Return the (X, Y) coordinate for the center point of the cell that contains the specified text.  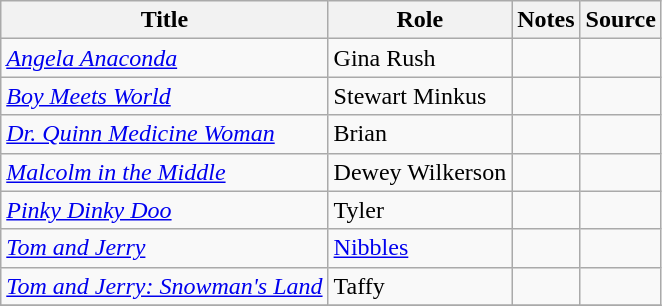
Dewey Wilkerson (420, 172)
Dr. Quinn Medicine Woman (164, 134)
Role (420, 20)
Stewart Minkus (420, 96)
Brian (420, 134)
Tyler (420, 210)
Gina Rush (420, 58)
Nibbles (420, 248)
Boy Meets World (164, 96)
Pinky Dinky Doo (164, 210)
Notes (546, 20)
Angela Anaconda (164, 58)
Taffy (420, 286)
Malcolm in the Middle (164, 172)
Tom and Jerry (164, 248)
Source (620, 20)
Tom and Jerry: Snowman's Land (164, 286)
Title (164, 20)
